Locate the cell with the specified text and output its [X, Y] center coordinate. 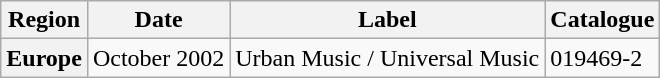
Date [158, 20]
Catalogue [602, 20]
Urban Music / Universal Music [388, 58]
Europe [44, 58]
019469-2 [602, 58]
Region [44, 20]
October 2002 [158, 58]
Label [388, 20]
